Identify which cell holds the provided text, then report its [x, y] central coordinate. 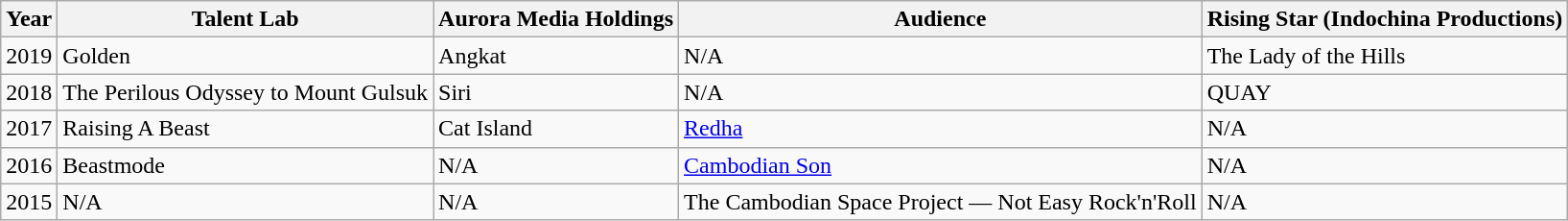
Angkat [556, 56]
Cat Island [556, 129]
Talent Lab [246, 19]
Golden [246, 56]
QUAY [1385, 92]
The Lady of the Hills [1385, 56]
Siri [556, 92]
Beastmode [246, 165]
2018 [29, 92]
Redha [941, 129]
Audience [941, 19]
Cambodian Son [941, 165]
2015 [29, 202]
2019 [29, 56]
Aurora Media Holdings [556, 19]
2017 [29, 129]
Raising A Beast [246, 129]
The Cambodian Space Project –– Not Easy Rock'n'Roll [941, 202]
2016 [29, 165]
Year [29, 19]
Rising Star (Indochina Productions) [1385, 19]
The Perilous Odyssey to Mount Gulsuk [246, 92]
